From the cell containing the given text, extract its center point as [X, Y] coordinate. 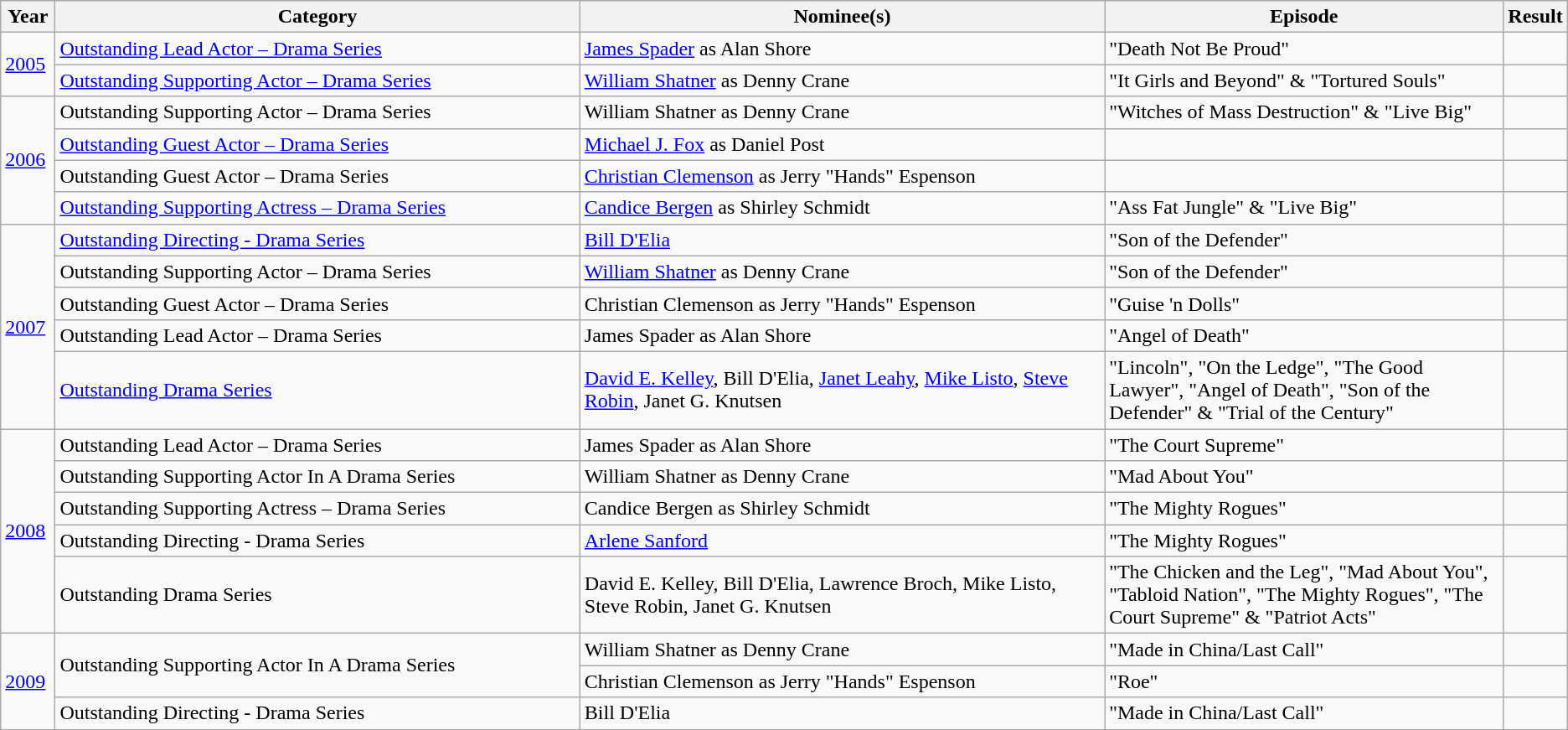
2009 [28, 681]
"Angel of Death" [1304, 335]
Result [1535, 17]
"Death Not Be Proud" [1304, 49]
"The Court Supreme" [1304, 445]
Year [28, 17]
2007 [28, 326]
"Roe" [1304, 681]
"It Girls and Beyond" & "Tortured Souls" [1304, 80]
Arlene Sanford [842, 541]
Episode [1304, 17]
"Lincoln", "On the Ledge", "The Good Lawyer", "Angel of Death", "Son of the Defender" & "Trial of the Century" [1304, 390]
Nominee(s) [842, 17]
David E. Kelley, Bill D'Elia, Janet Leahy, Mike Listo, Steve Robin, Janet G. Knutsen [842, 390]
"Mad About You" [1304, 477]
Category [317, 17]
2005 [28, 65]
Michael J. Fox as Daniel Post [842, 144]
"Ass Fat Jungle" & "Live Big" [1304, 208]
"The Chicken and the Leg", "Mad About You", "Tabloid Nation", "The Mighty Rogues", "The Court Supreme" & "Patriot Acts" [1304, 595]
2006 [28, 160]
"Witches of Mass Destruction" & "Live Big" [1304, 112]
David E. Kelley, Bill D'Elia, Lawrence Broch, Mike Listo, Steve Robin, Janet G. Knutsen [842, 595]
"Guise 'n Dolls" [1304, 303]
2008 [28, 531]
